Scan for the cell matching the given text and deliver its [X, Y] coordinate at center. 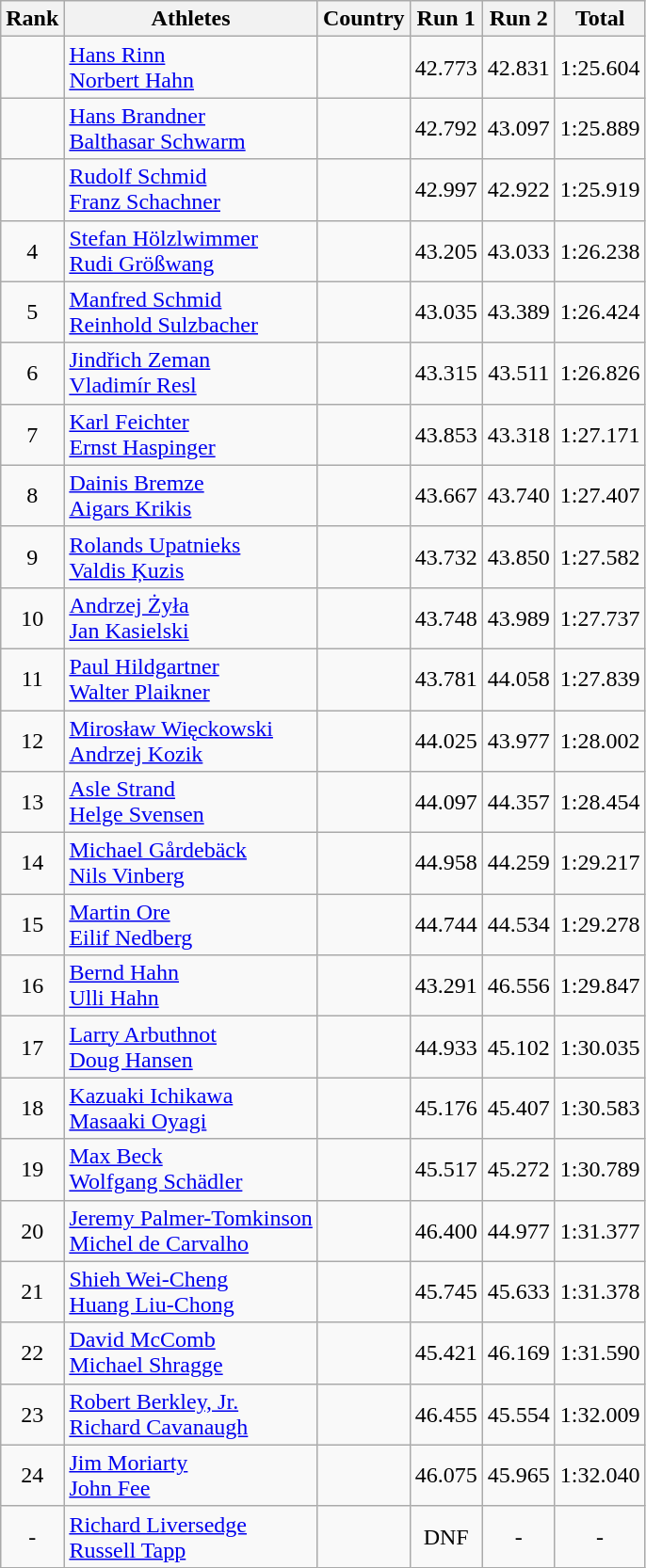
Country [363, 19]
45.407 [518, 1109]
16 [32, 986]
43.033 [518, 250]
1:25.889 [600, 128]
Mirosław Więckowski Andrzej Kozik [191, 740]
43.748 [446, 617]
Stefan Hölzlwimmer Rudi Größwang [191, 250]
1:29.278 [600, 924]
43.205 [446, 250]
Martin Ore Eilif Nedberg [191, 924]
1:30.035 [600, 1047]
43.291 [446, 986]
17 [32, 1047]
45.965 [518, 1476]
Rolands Upatnieks Valdis Ķuzis [191, 557]
45.745 [446, 1291]
Jim Moriarty John Fee [191, 1476]
43.511 [518, 373]
21 [32, 1291]
43.740 [518, 495]
4 [32, 250]
44.958 [446, 864]
43.781 [446, 680]
1:31.377 [600, 1231]
43.850 [518, 557]
6 [32, 373]
5 [32, 312]
Karl Feichter Ernst Haspinger [191, 435]
43.097 [518, 128]
1:26.826 [600, 373]
45.272 [518, 1169]
11 [32, 680]
1:27.407 [600, 495]
1:26.424 [600, 312]
Hans Rinn Norbert Hahn [191, 68]
43.989 [518, 617]
1:30.583 [600, 1109]
1:29.847 [600, 986]
18 [32, 1109]
1:25.604 [600, 68]
1:28.454 [600, 802]
Total [600, 19]
Max Beck Wolfgang Schädler [191, 1169]
43.389 [518, 312]
8 [32, 495]
12 [32, 740]
20 [32, 1231]
43.315 [446, 373]
David McComb Michael Shragge [191, 1353]
42.997 [446, 190]
1:32.040 [600, 1476]
45.102 [518, 1047]
19 [32, 1169]
42.792 [446, 128]
1:27.737 [600, 617]
1:26.238 [600, 250]
44.058 [518, 680]
10 [32, 617]
Asle Strand Helge Svensen [191, 802]
Manfred Schmid Reinhold Sulzbacher [191, 312]
43.732 [446, 557]
Hans Brandner Balthasar Schwarm [191, 128]
Jeremy Palmer-Tomkinson Michel de Carvalho [191, 1231]
43.667 [446, 495]
45.176 [446, 1109]
1:25.919 [600, 190]
Run 1 [446, 19]
22 [32, 1353]
1:32.009 [600, 1414]
Run 2 [518, 19]
Shieh Wei-Cheng Huang Liu-Chong [191, 1291]
46.400 [446, 1231]
44.097 [446, 802]
44.357 [518, 802]
45.554 [518, 1414]
9 [32, 557]
44.534 [518, 924]
43.977 [518, 740]
Bernd Hahn Ulli Hahn [191, 986]
46.556 [518, 986]
Robert Berkley, Jr. Richard Cavanaugh [191, 1414]
1:31.590 [600, 1353]
42.922 [518, 190]
Athletes [191, 19]
1:27.582 [600, 557]
13 [32, 802]
1:31.378 [600, 1291]
DNF [446, 1536]
45.421 [446, 1353]
Richard Liversedge Russell Tapp [191, 1536]
23 [32, 1414]
Andrzej Żyła Jan Kasielski [191, 617]
44.744 [446, 924]
42.773 [446, 68]
45.517 [446, 1169]
Kazuaki Ichikawa Masaaki Oyagi [191, 1109]
1:28.002 [600, 740]
14 [32, 864]
44.933 [446, 1047]
43.853 [446, 435]
1:27.839 [600, 680]
Rudolf Schmid Franz Schachner [191, 190]
Rank [32, 19]
Larry Arbuthnot Doug Hansen [191, 1047]
Paul Hildgartner Walter Plaikner [191, 680]
46.169 [518, 1353]
43.035 [446, 312]
Michael Gårdebäck Nils Vinberg [191, 864]
15 [32, 924]
43.318 [518, 435]
24 [32, 1476]
44.259 [518, 864]
1:29.217 [600, 864]
42.831 [518, 68]
Jindřich Zeman Vladimír Resl [191, 373]
46.075 [446, 1476]
1:27.171 [600, 435]
44.977 [518, 1231]
Dainis Bremze Aigars Krikis [191, 495]
7 [32, 435]
1:30.789 [600, 1169]
45.633 [518, 1291]
46.455 [446, 1414]
44.025 [446, 740]
